Extract the [x, y] coordinate from the center of the cell holding the provided text.  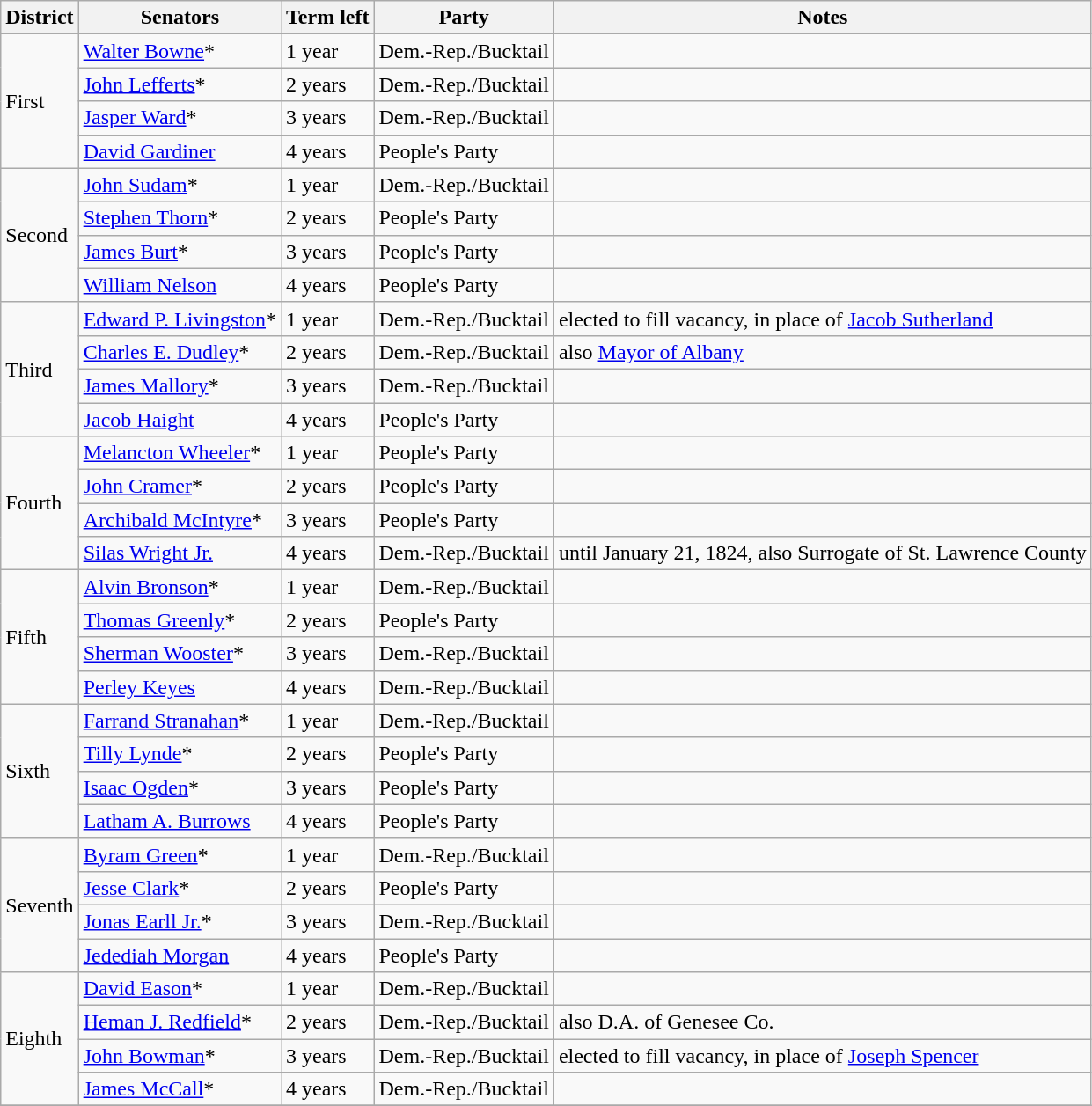
Jacob Haight [180, 420]
John Lefferts* [180, 84]
Byram Green* [180, 854]
elected to fill vacancy, in place of Jacob Sutherland [822, 319]
Tilly Lynde* [180, 754]
Charles E. Dudley* [180, 352]
Jasper Ward* [180, 118]
William Nelson [180, 285]
John Sudam* [180, 185]
until January 21, 1824, also Surrogate of St. Lawrence County [822, 553]
Sherman Wooster* [180, 654]
Thomas Greenly* [180, 620]
David Eason* [180, 989]
Stephen Thorn* [180, 218]
Second [40, 235]
Seventh [40, 905]
First [40, 101]
Edward P. Livingston* [180, 319]
Term left [327, 18]
James McCall* [180, 1089]
Jedediah Morgan [180, 955]
Jonas Earll Jr.* [180, 921]
Eighth [40, 1039]
Archibald McIntyre* [180, 520]
Isaac Ogden* [180, 787]
Silas Wright Jr. [180, 553]
Alvin Bronson* [180, 587]
Third [40, 369]
also D.A. of Genesee Co. [822, 1022]
District [40, 18]
James Mallory* [180, 385]
Sixth [40, 771]
Heman J. Redfield* [180, 1022]
Jesse Clark* [180, 888]
elected to fill vacancy, in place of Joseph Spencer [822, 1056]
Walter Bowne* [180, 51]
James Burt* [180, 252]
Party [464, 18]
Perley Keyes [180, 687]
David Gardiner [180, 151]
Notes [822, 18]
also Mayor of Albany [822, 352]
Fourth [40, 503]
Farrand Stranahan* [180, 721]
John Bowman* [180, 1056]
Fifth [40, 637]
Senators [180, 18]
Latham A. Burrows [180, 821]
Melancton Wheeler* [180, 453]
John Cramer* [180, 487]
